For the text-containing cell, return its midpoint in [x, y] coordinate format. 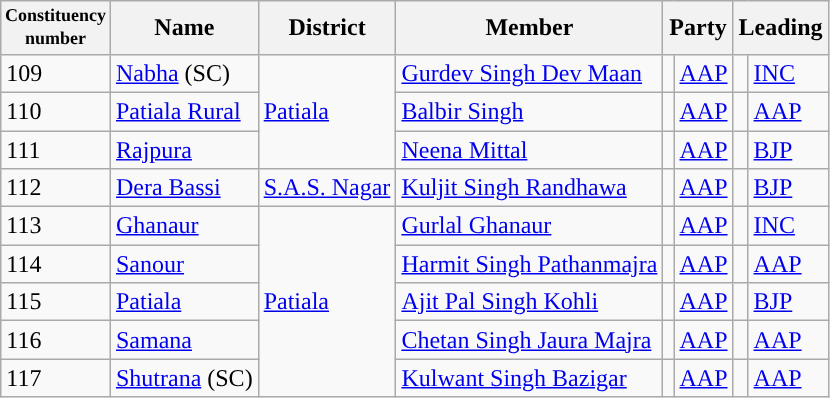
110 [56, 111]
116 [56, 340]
S.A.S. Nagar [327, 188]
Dera Bassi [184, 188]
117 [56, 378]
Patiala Rural [184, 111]
115 [56, 302]
114 [56, 264]
Chetan Singh Jaura Majra [530, 340]
113 [56, 226]
Sanour [184, 264]
Shutrana (SC) [184, 378]
112 [56, 188]
109 [56, 73]
Party [698, 28]
Constituency number [56, 28]
111 [56, 150]
Samana [184, 340]
Name [184, 28]
Nabha (SC) [184, 73]
Kuljit Singh Randhawa [530, 188]
Leading [780, 28]
Rajpura [184, 150]
Balbir Singh [530, 111]
Kulwant Singh Bazigar [530, 378]
Gurdev Singh Dev Maan [530, 73]
District [327, 28]
Ajit Pal Singh Kohli [530, 302]
Neena Mittal [530, 150]
Gurlal Ghanaur [530, 226]
Ghanaur [184, 226]
Harmit Singh Pathanmajra [530, 264]
Member [530, 28]
